Capture the cell that displays the provided text and extract its (x, y) central coordinate. 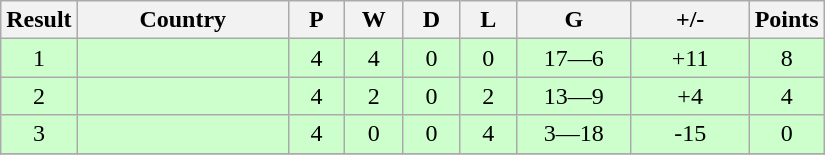
17—6 (574, 58)
1 (39, 58)
+4 (690, 96)
+11 (690, 58)
3 (39, 134)
3—18 (574, 134)
13—9 (574, 96)
D (432, 20)
Points (786, 20)
Сountry (182, 20)
+/- (690, 20)
8 (786, 58)
L (488, 20)
P (316, 20)
-15 (690, 134)
Result (39, 20)
W (374, 20)
G (574, 20)
